Search for the cell housing the specified text and yield its (x, y) center coordinate. 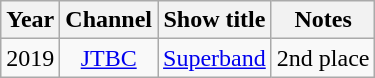
Superband (215, 58)
Notes (323, 20)
JTBC (109, 58)
2019 (30, 58)
Show title (215, 20)
2nd place (323, 58)
Year (30, 20)
Channel (109, 20)
